Capture the cell that displays the provided text and extract its [X, Y] central coordinate. 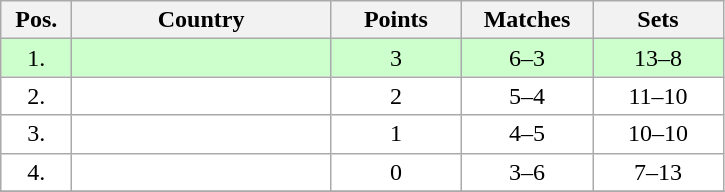
Sets [658, 20]
7–13 [658, 172]
Matches [526, 20]
3. [36, 134]
Points [396, 20]
2. [36, 96]
1 [396, 134]
0 [396, 172]
3–6 [526, 172]
Country [202, 20]
5–4 [526, 96]
6–3 [526, 58]
11–10 [658, 96]
Pos. [36, 20]
1. [36, 58]
4–5 [526, 134]
3 [396, 58]
2 [396, 96]
13–8 [658, 58]
10–10 [658, 134]
4. [36, 172]
